Provide the (X, Y) coordinate of the cell's center where the given text is located.  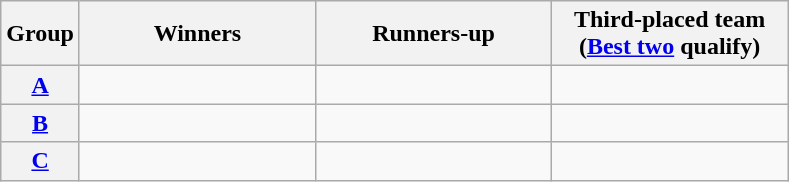
Winners (197, 34)
Third-placed team(Best two qualify) (670, 34)
B (40, 123)
A (40, 85)
Runners-up (433, 34)
Group (40, 34)
C (40, 161)
